Identify which cell holds the provided text, then report its [x, y] central coordinate. 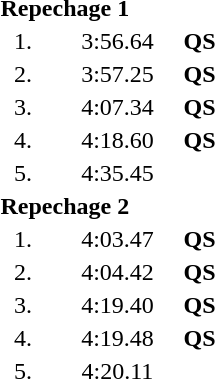
4:03.47 [118, 239]
4:18.60 [118, 140]
3:56.64 [118, 41]
4:35.45 [118, 173]
4:19.40 [118, 305]
4:07.34 [118, 107]
4:04.42 [118, 272]
3:57.25 [118, 74]
4:19.48 [118, 338]
